Detect which cell encompasses the target text, then output its (x, y) center coordinate. 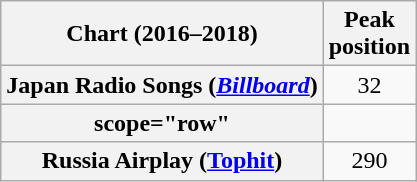
Chart (2016–2018) (162, 34)
32 (369, 85)
scope="row" (162, 123)
Russia Airplay (Tophit) (162, 161)
Japan Radio Songs (Billboard) (162, 85)
290 (369, 161)
Peakposition (369, 34)
